From the cell containing the given text, extract its center point as [x, y] coordinate. 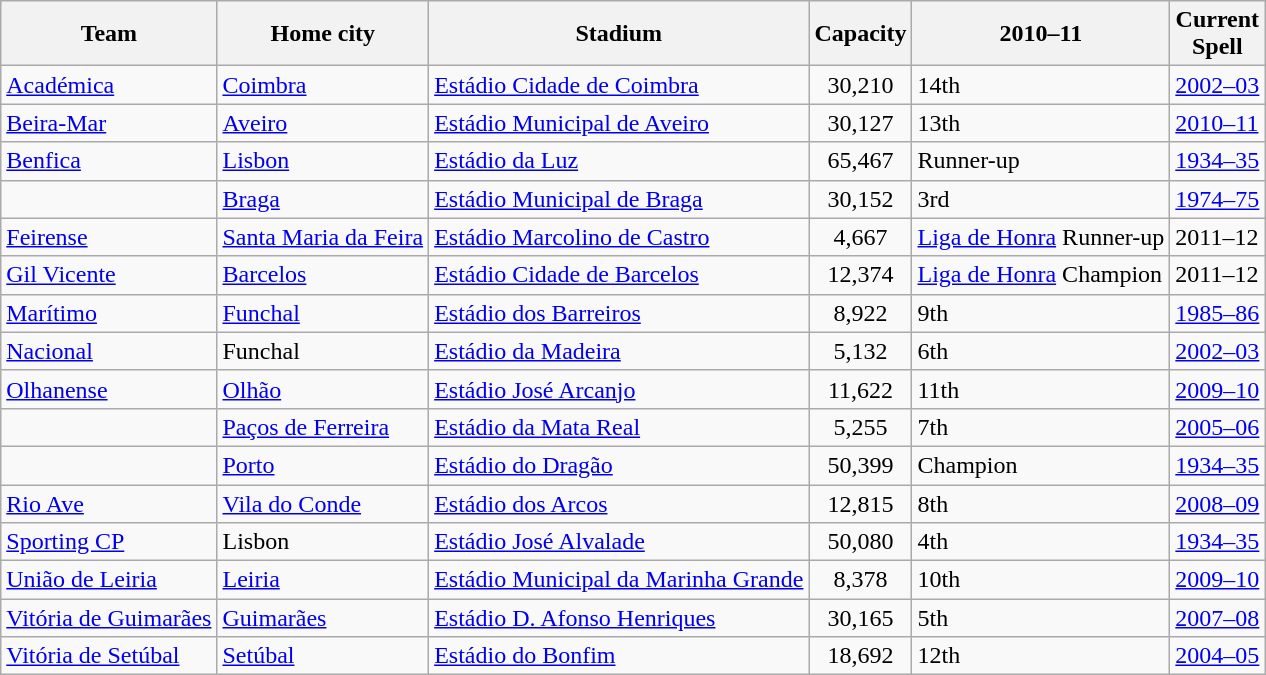
Estádio Marcolino de Castro [619, 237]
Stadium [619, 34]
Estádio Municipal de Aveiro [619, 123]
Estádio da Luz [619, 161]
Paços de Ferreira [323, 427]
Marítimo [109, 313]
1985–86 [1218, 313]
3rd [1041, 199]
11,622 [860, 389]
5,132 [860, 351]
Barcelos [323, 275]
Beira-Mar [109, 123]
30,210 [860, 85]
Estádio D. Afonso Henriques [619, 618]
Liga de Honra Runner-up [1041, 237]
Vitória de Guimarães [109, 618]
8,378 [860, 580]
10th [1041, 580]
6th [1041, 351]
Santa Maria da Feira [323, 237]
12,374 [860, 275]
2004–05 [1218, 656]
Team [109, 34]
1974–75 [1218, 199]
4th [1041, 542]
Estádio José Arcanjo [619, 389]
Champion [1041, 465]
2005–06 [1218, 427]
4,667 [860, 237]
14th [1041, 85]
Estádio dos Barreiros [619, 313]
5,255 [860, 427]
Nacional [109, 351]
Braga [323, 199]
12th [1041, 656]
50,080 [860, 542]
65,467 [860, 161]
30,165 [860, 618]
8,922 [860, 313]
Estádio Cidade de Barcelos [619, 275]
Vitória de Setúbal [109, 656]
Guimarães [323, 618]
Estádio do Dragão [619, 465]
11th [1041, 389]
Feirense [109, 237]
Setúbal [323, 656]
Aveiro [323, 123]
União de Leiria [109, 580]
Olhanense [109, 389]
Estádio da Mata Real [619, 427]
Coimbra [323, 85]
Benfica [109, 161]
Estádio dos Arcos [619, 503]
Académica [109, 85]
Olhão [323, 389]
7th [1041, 427]
13th [1041, 123]
2008–09 [1218, 503]
18,692 [860, 656]
Estádio Municipal de Braga [619, 199]
Capacity [860, 34]
12,815 [860, 503]
5th [1041, 618]
Sporting CP [109, 542]
Porto [323, 465]
Estádio da Madeira [619, 351]
Rio Ave [109, 503]
Estádio do Bonfim [619, 656]
Gil Vicente [109, 275]
Liga de Honra Champion [1041, 275]
2007–08 [1218, 618]
Estádio José Alvalade [619, 542]
8th [1041, 503]
30,127 [860, 123]
Estádio Municipal da Marinha Grande [619, 580]
Home city [323, 34]
Vila do Conde [323, 503]
Runner-up [1041, 161]
CurrentSpell [1218, 34]
Leiria [323, 580]
50,399 [860, 465]
Estádio Cidade de Coimbra [619, 85]
30,152 [860, 199]
9th [1041, 313]
